Scan for the cell matching the given text and deliver its [x, y] coordinate at center. 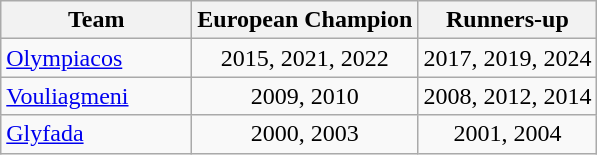
2017, 2019, 2024 [508, 58]
2015, 2021, 2022 [305, 58]
Vouliagmeni [96, 96]
European Champion [305, 20]
2001, 2004 [508, 134]
2008, 2012, 2014 [508, 96]
Team [96, 20]
Olympiacos [96, 58]
2009, 2010 [305, 96]
2000, 2003 [305, 134]
Glyfada [96, 134]
Runners-up [508, 20]
